Identify which cell holds the provided text, then report its [x, y] central coordinate. 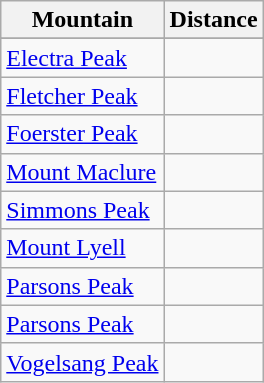
Electra Peak [82, 58]
Vogelsang Peak [82, 362]
Mountain [82, 20]
Fletcher Peak [82, 96]
Mount Maclure [82, 172]
Mount Lyell [82, 248]
Simmons Peak [82, 210]
Foerster Peak [82, 134]
Distance [214, 20]
